Find where the given text appears and provide that cell's center as (x, y) coordinate. 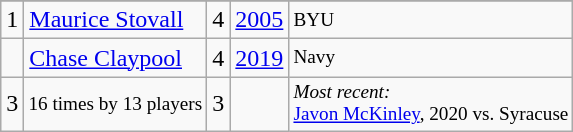
2019 (260, 58)
BYU (431, 20)
16 times by 13 players (116, 104)
Maurice Stovall (116, 20)
1 (12, 20)
Most recent:Javon McKinley, 2020 vs. Syracuse (431, 104)
Navy (431, 58)
2005 (260, 20)
Chase Claypool (116, 58)
